Determine the (X, Y) coordinate at the center of the cell enclosing the given text.  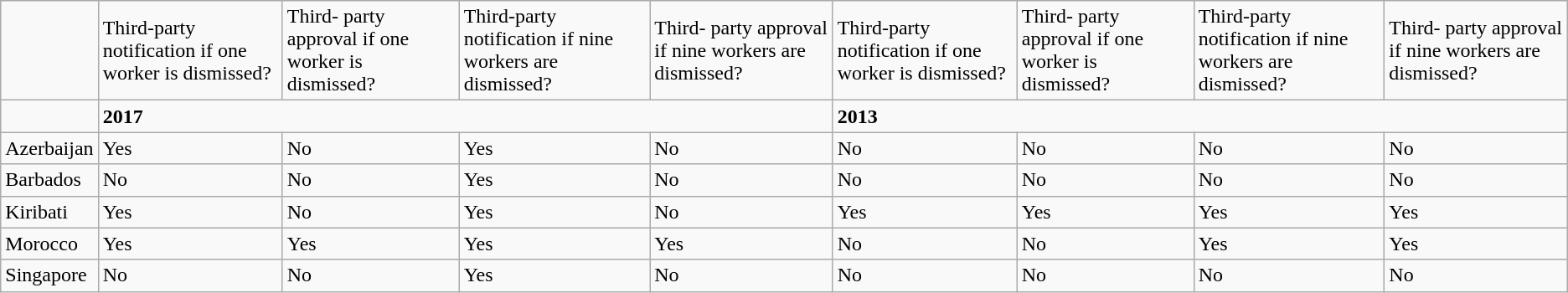
Singapore (49, 275)
2013 (1199, 116)
Kiribati (49, 212)
2017 (466, 116)
Morocco (49, 244)
Barbados (49, 180)
Azerbaijan (49, 148)
